Return [X, Y] of the center of cell containing provided text 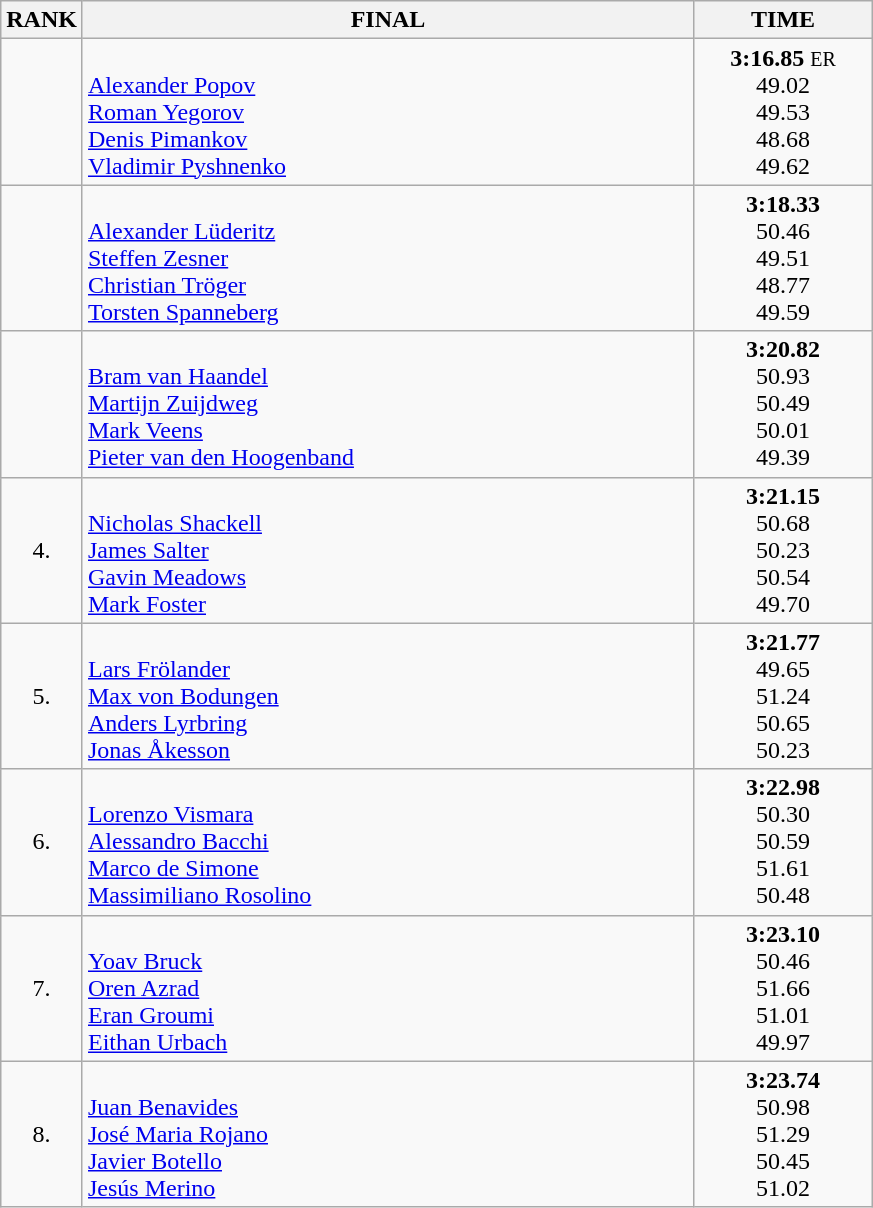
3:20.8250.9350.4950.0149.39 [784, 404]
3:23.7450.9851.2950.4551.02 [784, 1134]
3:22.9850.3050.5951.6150.48 [784, 842]
6. [42, 842]
8. [42, 1134]
7. [42, 988]
Bram van HaandelMartijn ZuijdwegMark VeensPieter van den Hoogenband [388, 404]
Lorenzo VismaraAlessandro BacchiMarco de SimoneMassimiliano Rosolino [388, 842]
TIME [784, 20]
3:16.85 ER49.0249.5348.6849.62 [784, 112]
FINAL [388, 20]
Lars FrölanderMax von BodungenAnders LyrbringJonas Åkesson [388, 696]
5. [42, 696]
Juan BenavidesJosé Maria RojanoJavier BotelloJesús Merino [388, 1134]
4. [42, 550]
3:18.3350.4649.5148.7749.59 [784, 258]
Alexander LüderitzSteffen ZesnerChristian TrögerTorsten Spanneberg [388, 258]
3:21.7749.6551.2450.6550.23 [784, 696]
Alexander PopovRoman YegorovDenis PimankovVladimir Pyshnenko [388, 112]
Nicholas ShackellJames SalterGavin MeadowsMark Foster [388, 550]
RANK [42, 20]
Yoav BruckOren AzradEran GroumiEithan Urbach [388, 988]
3:21.1550.6850.2350.5449.70 [784, 550]
3:23.1050.4651.6651.0149.97 [784, 988]
